Find where the given text appears and provide that cell's center as (X, Y) coordinate. 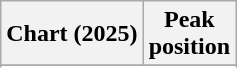
Chart (2025) (72, 34)
Peakposition (189, 34)
